Capture the cell that displays the provided text and extract its [X, Y] central coordinate. 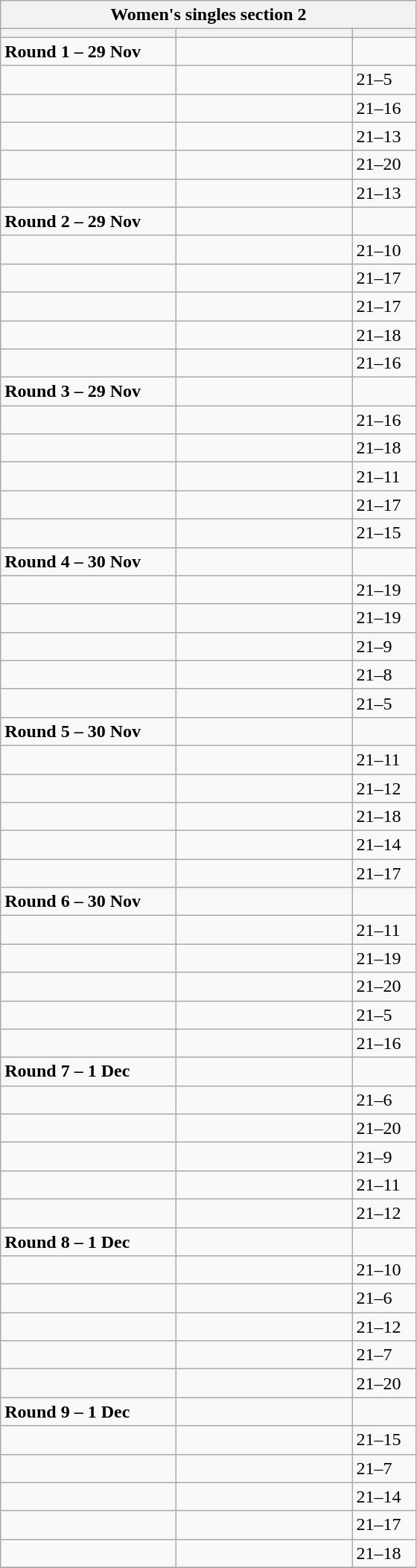
Round 6 – 30 Nov [89, 902]
Round 7 – 1 Dec [89, 1071]
21–8 [384, 675]
Round 2 – 29 Nov [89, 221]
Round 8 – 1 Dec [89, 1241]
Round 5 – 30 Nov [89, 731]
Round 1 – 29 Nov [89, 51]
Women's singles section 2 [208, 15]
Round 3 – 29 Nov [89, 392]
Round 4 – 30 Nov [89, 561]
Round 9 – 1 Dec [89, 1412]
